Capture the cell that displays the provided text and extract its (x, y) central coordinate. 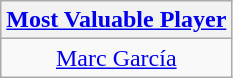
Most Valuable Player (116, 20)
Marc García (116, 58)
